For the text-containing cell, return its midpoint in [X, Y] coordinate format. 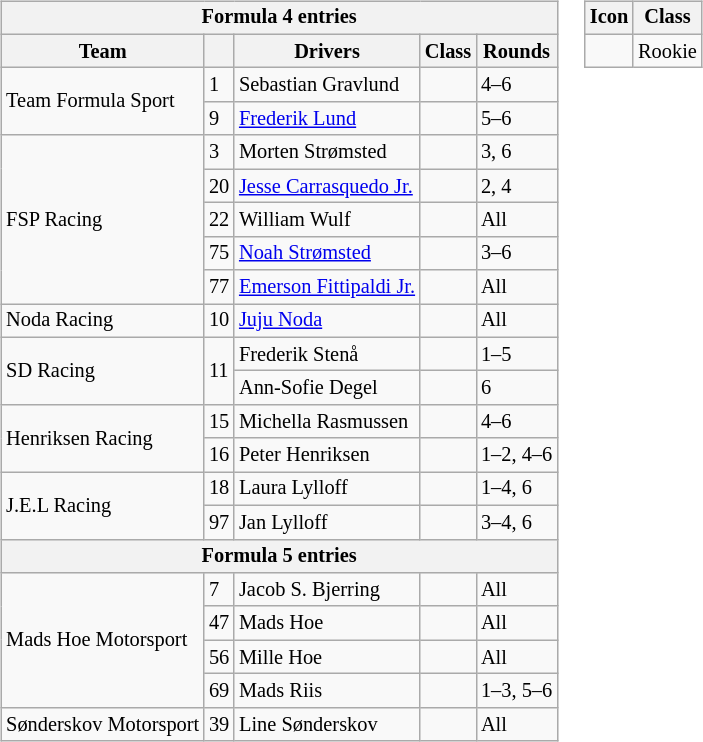
7 [219, 590]
2, 4 [516, 186]
39 [219, 724]
16 [219, 455]
Formula 5 entries [279, 556]
Frederik Stenå [327, 354]
Formula 4 entries [279, 18]
20 [219, 186]
Morten Strømsted [327, 152]
FSP Racing [102, 219]
9 [219, 119]
3 [219, 152]
Team Formula Sport [102, 102]
Rookie [668, 51]
Team [102, 51]
Michella Rasmussen [327, 422]
Line Sønderskov [327, 724]
1–3, 5–6 [516, 691]
Rounds [516, 51]
Mads Riis [327, 691]
Sønderskov Motorsport [102, 724]
1–4, 6 [516, 489]
Laura Lylloff [327, 489]
3, 6 [516, 152]
6 [516, 388]
Noda Racing [102, 321]
Ann-Sofie Degel [327, 388]
SD Racing [102, 370]
Jesse Carrasquedo Jr. [327, 186]
Noah Strømsted [327, 253]
Sebastian Gravlund [327, 85]
5–6 [516, 119]
J.E.L Racing [102, 506]
75 [219, 253]
Frederik Lund [327, 119]
Henriksen Racing [102, 438]
Jan Lylloff [327, 522]
1–5 [516, 354]
Emerson Fittipaldi Jr. [327, 287]
Mads Hoe Motorsport [102, 640]
56 [219, 657]
Icon [609, 18]
77 [219, 287]
97 [219, 522]
22 [219, 220]
11 [219, 370]
3–4, 6 [516, 522]
Drivers [327, 51]
William Wulf [327, 220]
69 [219, 691]
10 [219, 321]
18 [219, 489]
47 [219, 623]
Peter Henriksen [327, 455]
Jacob S. Bjerring [327, 590]
1 [219, 85]
Mads Hoe [327, 623]
3–6 [516, 253]
1–2, 4–6 [516, 455]
15 [219, 422]
Mille Hoe [327, 657]
Juju Noda [327, 321]
